Provide the (x, y) coordinate of the cell's center where the given text is located.  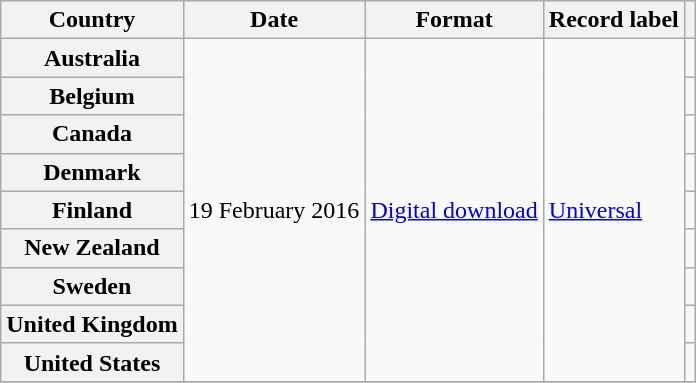
United States (92, 362)
Country (92, 20)
Denmark (92, 172)
Record label (614, 20)
United Kingdom (92, 324)
Australia (92, 58)
Universal (614, 210)
Canada (92, 134)
Digital download (454, 210)
Format (454, 20)
19 February 2016 (274, 210)
Date (274, 20)
Finland (92, 210)
New Zealand (92, 248)
Sweden (92, 286)
Belgium (92, 96)
